Search for the cell housing the specified text and yield its (x, y) center coordinate. 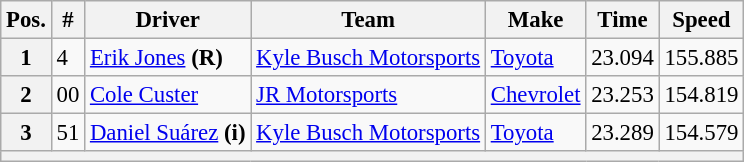
1 (26, 58)
155.885 (702, 58)
Speed (702, 20)
Chevrolet (535, 95)
154.579 (702, 133)
Erik Jones (R) (168, 58)
Driver (168, 20)
Make (535, 20)
3 (26, 133)
Pos. (26, 20)
51 (68, 133)
Time (622, 20)
4 (68, 58)
23.289 (622, 133)
Daniel Suárez (i) (168, 133)
Cole Custer (168, 95)
JR Motorsports (368, 95)
23.253 (622, 95)
# (68, 20)
23.094 (622, 58)
154.819 (702, 95)
2 (26, 95)
Team (368, 20)
00 (68, 95)
